Locate the cell with the specified text and output its [x, y] center coordinate. 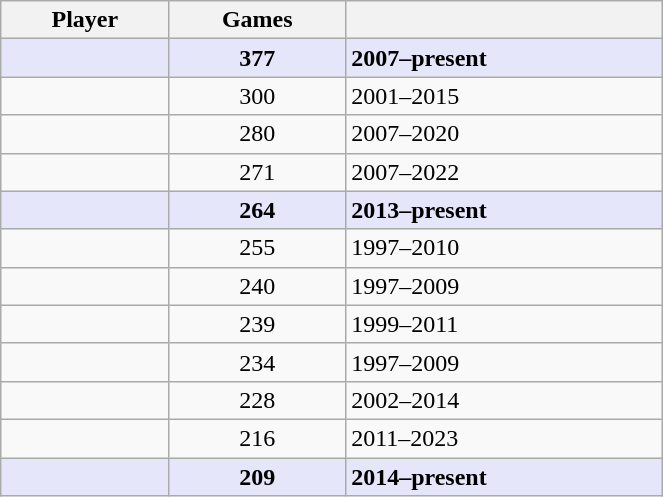
1997–2010 [504, 248]
2013–present [504, 210]
216 [258, 438]
1999–2011 [504, 324]
280 [258, 134]
240 [258, 286]
300 [258, 96]
255 [258, 248]
2007–2020 [504, 134]
2001–2015 [504, 96]
2011–2023 [504, 438]
2007–present [504, 58]
2014–present [504, 477]
377 [258, 58]
2007–2022 [504, 172]
239 [258, 324]
234 [258, 362]
228 [258, 400]
271 [258, 172]
Games [258, 20]
2002–2014 [504, 400]
264 [258, 210]
Player [85, 20]
209 [258, 477]
